From the cell containing the given text, extract its center point as (X, Y) coordinate. 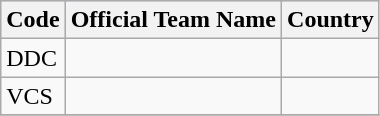
Code (33, 20)
VCS (33, 96)
Country (331, 20)
DDC (33, 58)
Official Team Name (173, 20)
